Provide the (x, y) coordinate of the cell's center where the given text is located.  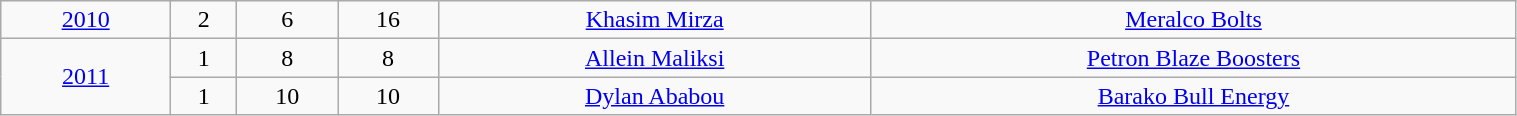
Meralco Bolts (1194, 20)
Khasim Mirza (654, 20)
2 (204, 20)
2011 (86, 77)
16 (388, 20)
6 (288, 20)
Allein Maliksi (654, 58)
Dylan Ababou (654, 96)
2010 (86, 20)
Barako Bull Energy (1194, 96)
Petron Blaze Boosters (1194, 58)
